Find where the given text appears and provide that cell's center as (x, y) coordinate. 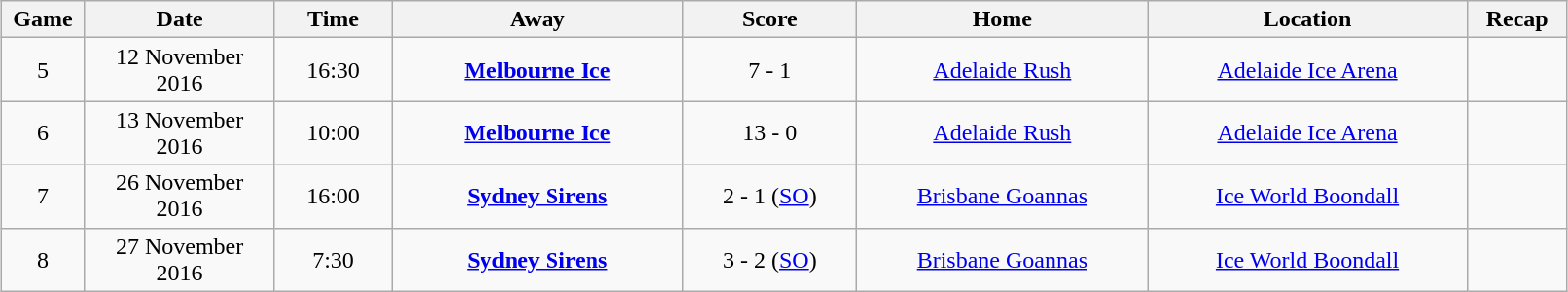
26 November 2016 (179, 197)
Game (43, 19)
Date (179, 19)
2 - 1 (SO) (770, 197)
8 (43, 259)
12 November 2016 (179, 70)
Home (1002, 19)
10:00 (333, 132)
6 (43, 132)
7 (43, 197)
13 November 2016 (179, 132)
13 - 0 (770, 132)
27 November 2016 (179, 259)
7:30 (333, 259)
16:30 (333, 70)
Location (1307, 19)
Recap (1517, 19)
3 - 2 (SO) (770, 259)
5 (43, 70)
16:00 (333, 197)
Score (770, 19)
Away (537, 19)
7 - 1 (770, 70)
Time (333, 19)
